From the cell containing the given text, extract its center point as (x, y) coordinate. 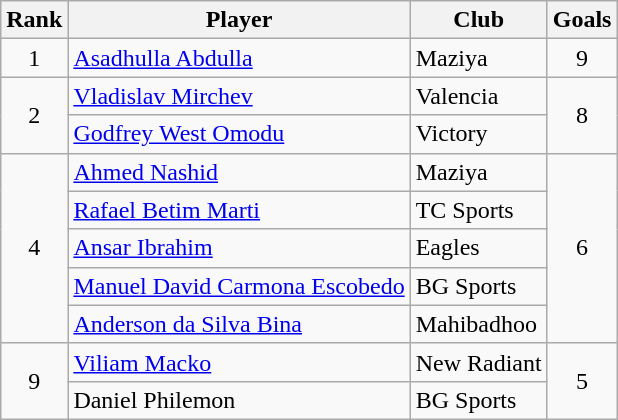
Valencia (478, 96)
6 (582, 248)
Ahmed Nashid (239, 172)
8 (582, 115)
New Radiant (478, 362)
Godfrey West Omodu (239, 134)
Viliam Macko (239, 362)
Vladislav Mirchev (239, 96)
Rafael Betim Marti (239, 210)
Daniel Philemon (239, 400)
1 (34, 58)
Manuel David Carmona Escobedo (239, 286)
2 (34, 115)
TC Sports (478, 210)
Club (478, 20)
Ansar Ibrahim (239, 248)
Rank (34, 20)
Mahibadhoo (478, 324)
5 (582, 381)
Player (239, 20)
Eagles (478, 248)
Asadhulla Abdulla (239, 58)
Victory (478, 134)
Anderson da Silva Bina (239, 324)
4 (34, 248)
Goals (582, 20)
